Return (x, y) of the center of cell containing provided text 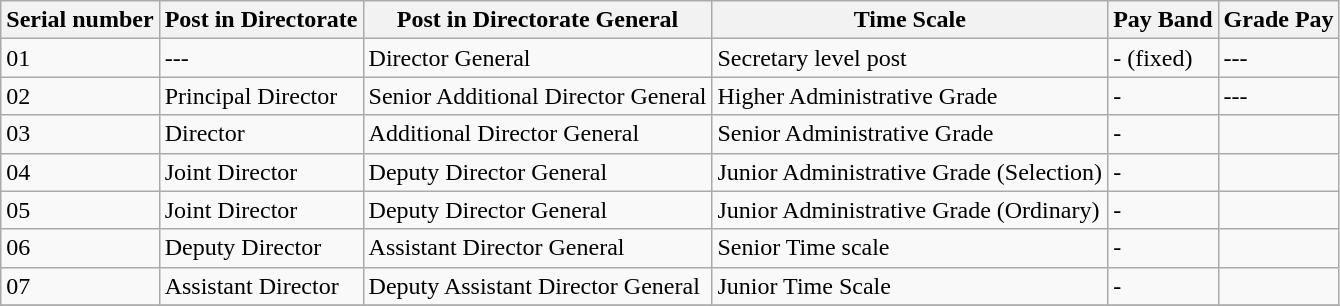
Principal Director (261, 96)
- (fixed) (1163, 58)
Junior Administrative Grade (Selection) (910, 172)
Secretary level post (910, 58)
Director (261, 134)
04 (80, 172)
Assistant Director (261, 286)
Grade Pay (1278, 20)
Senior Time scale (910, 248)
Time Scale (910, 20)
Serial number (80, 20)
07 (80, 286)
Deputy Assistant Director General (538, 286)
Post in Directorate General (538, 20)
Pay Band (1163, 20)
Deputy Director (261, 248)
02 (80, 96)
Assistant Director General (538, 248)
Director General (538, 58)
Additional Director General (538, 134)
Higher Administrative Grade (910, 96)
Junior Administrative Grade (Ordinary) (910, 210)
Senior Administrative Grade (910, 134)
Junior Time Scale (910, 286)
01 (80, 58)
03 (80, 134)
06 (80, 248)
05 (80, 210)
Senior Additional Director General (538, 96)
Post in Directorate (261, 20)
